Identify which cell holds the provided text, then report its [x, y] central coordinate. 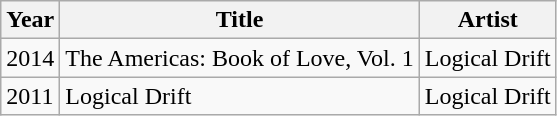
The Americas: Book of Love, Vol. 1 [240, 58]
2014 [30, 58]
Artist [488, 20]
Title [240, 20]
Year [30, 20]
2011 [30, 96]
